Locate the cell with the specified text and output its (x, y) center coordinate. 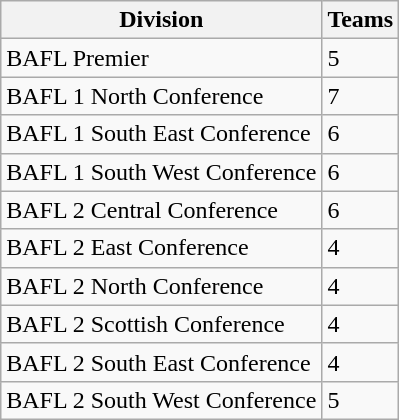
Division (162, 20)
BAFL 2 North Conference (162, 286)
BAFL 2 Central Conference (162, 210)
Teams (360, 20)
BAFL Premier (162, 58)
BAFL 2 South East Conference (162, 362)
BAFL 1 North Conference (162, 96)
BAFL 2 South West Conference (162, 400)
BAFL 1 South West Conference (162, 172)
BAFL 2 East Conference (162, 248)
BAFL 1 South East Conference (162, 134)
BAFL 2 Scottish Conference (162, 324)
7 (360, 96)
